Scan for the cell matching the given text and deliver its (X, Y) coordinate at center. 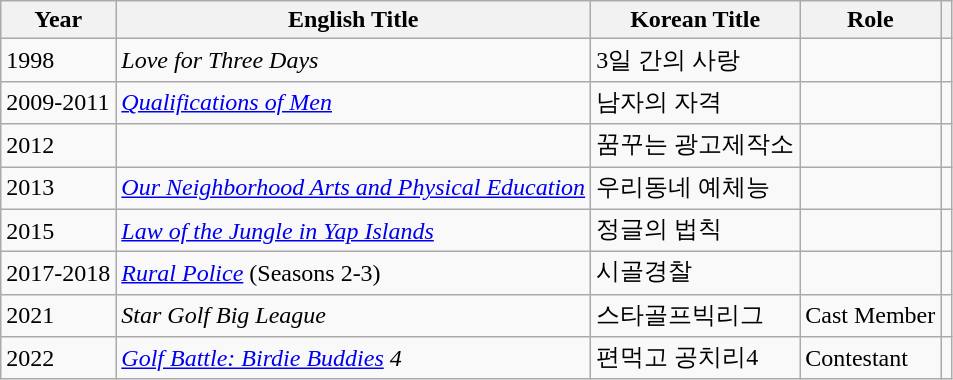
Law of the Jungle in Yap Islands (354, 230)
정글의 법칙 (696, 230)
Contestant (870, 358)
Year (58, 20)
1998 (58, 60)
Korean Title (696, 20)
스타골프빅리그 (696, 316)
2015 (58, 230)
남자의 자격 (696, 102)
Role (870, 20)
2009-2011 (58, 102)
2021 (58, 316)
2013 (58, 188)
3일 간의 사랑 (696, 60)
Golf Battle: Birdie Buddies 4 (354, 358)
꿈꾸는 광고제작소 (696, 146)
2017-2018 (58, 274)
Qualifications of Men (354, 102)
Our Neighborhood Arts and Physical Education (354, 188)
Star Golf Big League (354, 316)
우리동네 예체능 (696, 188)
Cast Member (870, 316)
편먹고 공치리4 (696, 358)
2012 (58, 146)
시골경찰 (696, 274)
Love for Three Days (354, 60)
Rural Police (Seasons 2-3) (354, 274)
2022 (58, 358)
English Title (354, 20)
